Pinpoint the cell where the given text exists, returning its [X, Y] midpoint coordinate. 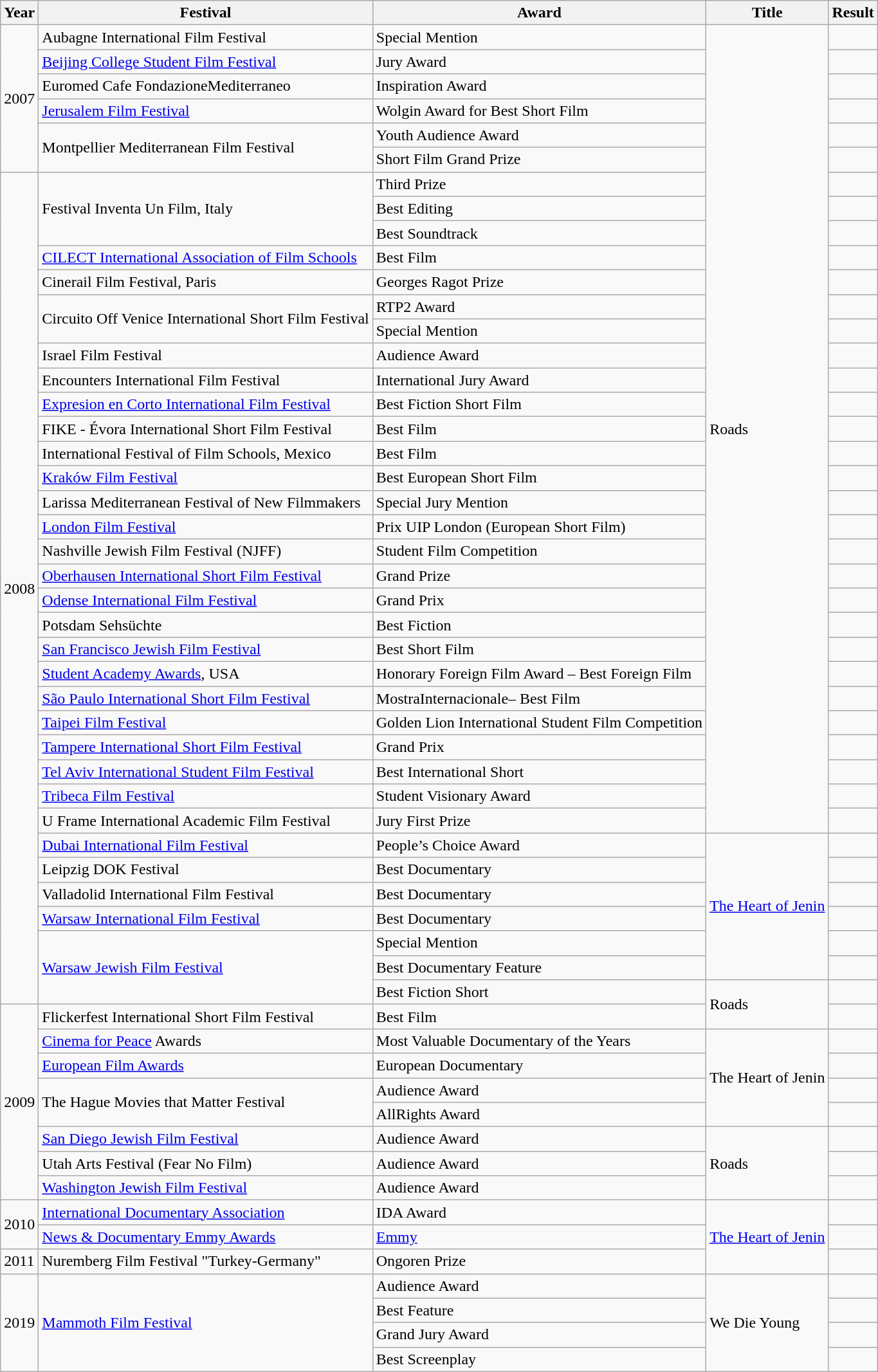
Best Short Film [539, 649]
Jerusalem Film Festival [206, 111]
Best Soundtrack [539, 233]
Best Fiction Short Film [539, 405]
Best Fiction [539, 625]
Short Film Grand Prize [539, 160]
Tel Aviv International Student Film Festival [206, 772]
Cinema for Peace Awards [206, 1041]
Montpellier Mediterranean Film Festival [206, 147]
Tampere International Short Film Festival [206, 747]
IDA Award [539, 1212]
Emmy [539, 1237]
The Hague Movies that Matter Festival [206, 1102]
Nuremberg Film Festival "Turkey-Germany" [206, 1261]
London Film Festival [206, 527]
2019 [19, 1322]
European Film Awards [206, 1065]
San Diego Jewish Film Festival [206, 1139]
Beijing College Student Film Festival [206, 62]
Festival [206, 13]
People’s Choice Award [539, 845]
Ongoren Prize [539, 1261]
Grand Jury Award [539, 1335]
Best Editing [539, 208]
Oberhausen International Short Film Festival [206, 576]
Larissa Mediterranean Festival of New Filmmakers [206, 502]
Third Prize [539, 184]
AllRights Award [539, 1115]
Year [19, 13]
Tribeca Film Festival [206, 796]
Cinerail Film Festival, Paris [206, 282]
Kraków Film Festival [206, 478]
Jury Award [539, 62]
2007 [19, 98]
Leipzig DOK Festival [206, 870]
U Frame International Academic Film Festival [206, 821]
Golden Lion International Student Film Competition [539, 723]
Jury First Prize [539, 821]
2010 [19, 1225]
European Documentary [539, 1065]
Washington Jewish Film Festival [206, 1188]
Wolgin Award for Best Short Film [539, 111]
São Paulo International Short Film Festival [206, 698]
International Documentary Association [206, 1212]
Odense International Film Festival [206, 600]
Best European Short Film [539, 478]
Valladolid International Film Festival [206, 894]
Award [539, 13]
Warsaw Jewish Film Festival [206, 967]
Honorary Foreign Film Award – Best Foreign Film [539, 673]
Inspiration Award [539, 86]
MostraInternacionale– Best Film [539, 698]
Best International Short [539, 772]
2009 [19, 1102]
Festival Inventa Un Film, Italy [206, 208]
Potsdam Sehsüchte [206, 625]
Grand Prize [539, 576]
Georges Ragot Prize [539, 282]
Utah Arts Festival (Fear No Film) [206, 1164]
San Francisco Jewish Film Festival [206, 649]
Circuito Off Venice International Short Film Festival [206, 319]
International Festival of Film Schools, Mexico [206, 453]
Euromed Cafe FondazioneMediterraneo [206, 86]
International Jury Award [539, 380]
Result [853, 13]
Youth Audience Award [539, 135]
CILECT International Association of Film Schools [206, 257]
FIKE - Évora International Short Film Festival [206, 429]
Israel Film Festival [206, 356]
Best Screenplay [539, 1359]
Aubagne International Film Festival [206, 37]
Student Academy Awards, USA [206, 673]
Special Jury Mention [539, 502]
2011 [19, 1261]
Title [767, 13]
Prix UIP London (European Short Film) [539, 527]
News & Documentary Emmy Awards [206, 1237]
Warsaw International Film Festival [206, 919]
RTP2 Award [539, 307]
Taipei Film Festival [206, 723]
2008 [19, 588]
Expresion en Corto International Film Festival [206, 405]
Flickerfest International Short Film Festival [206, 1016]
Best Documentary Feature [539, 967]
Student Film Competition [539, 551]
Nashville Jewish Film Festival (NJFF) [206, 551]
Student Visionary Award [539, 796]
Dubai International Film Festival [206, 845]
Mammoth Film Festival [206, 1322]
We Die Young [767, 1322]
Most Valuable Documentary of the Years [539, 1041]
Best Feature [539, 1310]
Best Fiction Short [539, 992]
Encounters International Film Festival [206, 380]
